Identify which cell holds the provided text, then report its (x, y) central coordinate. 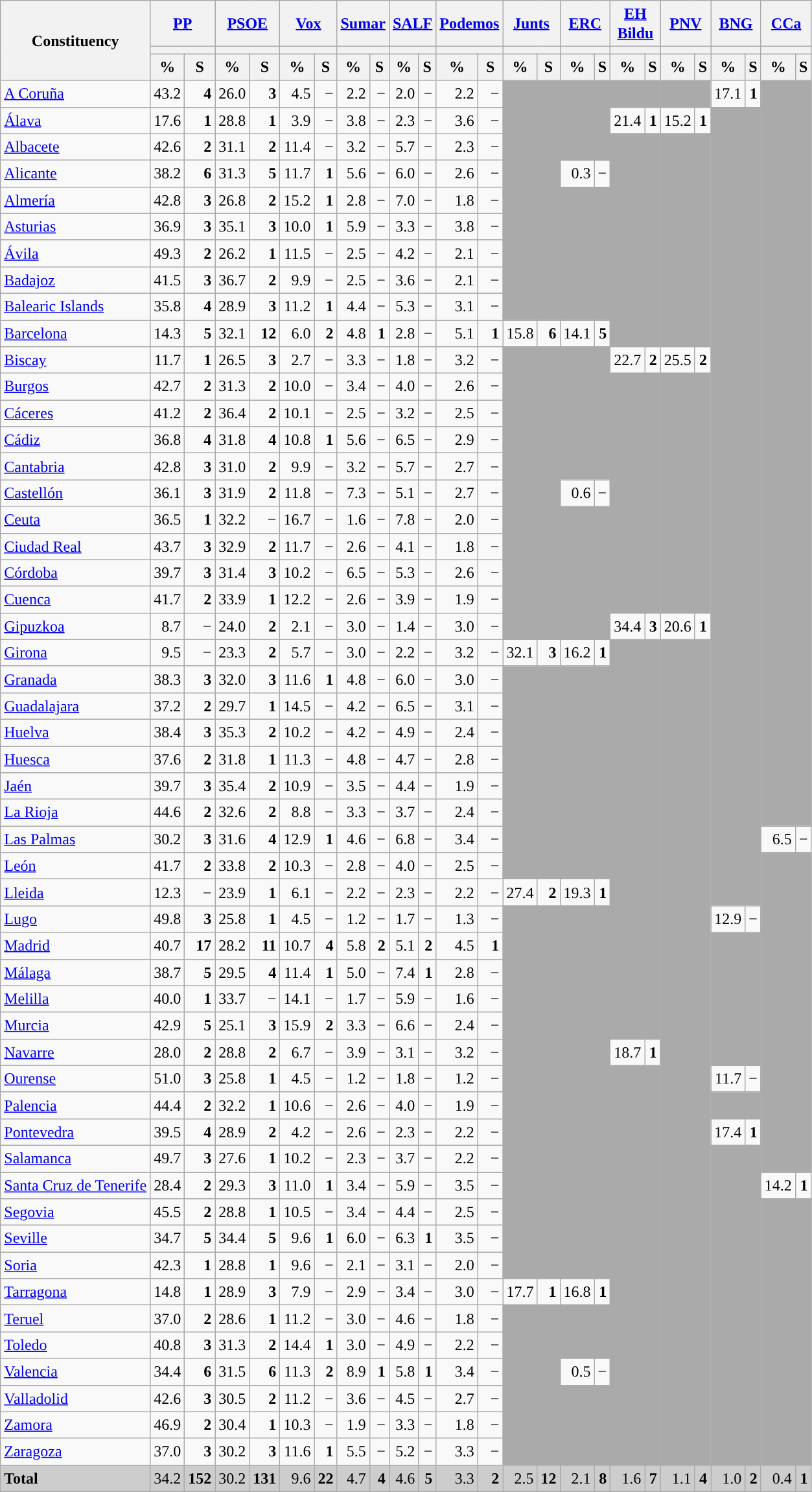
16.2 (577, 652)
Málaga (75, 973)
4.1 (403, 546)
Junts (531, 23)
8.8 (297, 813)
14.4 (297, 1345)
Huesca (75, 759)
7.8 (403, 520)
Teruel (75, 1319)
17.4 (728, 1132)
7.3 (353, 493)
14.8 (167, 1292)
40.7 (167, 945)
Navarre (75, 1052)
Granada (75, 680)
Asturias (75, 227)
Las Palmas (75, 839)
14.2 (778, 1185)
7.9 (297, 1292)
41.2 (167, 414)
11.0 (297, 1185)
Santa Cruz de Tenerife (75, 1185)
Salamanca (75, 1158)
17 (200, 945)
8.9 (353, 1372)
24.0 (232, 626)
20.6 (678, 626)
10.6 (297, 1105)
12.3 (167, 892)
45.5 (167, 1213)
18.7 (627, 1052)
26.8 (232, 200)
8.7 (167, 626)
Córdoba (75, 573)
Zamora (75, 1425)
Podemos (469, 23)
Ceuta (75, 520)
37.6 (167, 759)
16.7 (297, 520)
14.3 (167, 333)
30.5 (232, 1398)
34.7 (167, 1238)
Cuenca (75, 599)
131 (264, 1478)
38.4 (167, 733)
36.5 (167, 520)
0.3 (577, 174)
Vox (308, 23)
42.9 (167, 1026)
0.6 (577, 493)
A Coruña (75, 93)
Balearic Islands (75, 306)
36.7 (232, 280)
Barcelona (75, 333)
35.1 (232, 227)
5.0 (353, 973)
35.8 (167, 306)
Melilla (75, 999)
Ávila (75, 253)
41.5 (167, 280)
7 (653, 1478)
11 (264, 945)
27.4 (520, 892)
28.6 (232, 1319)
5.5 (353, 1451)
Sumar (363, 23)
31.5 (232, 1372)
36.4 (232, 414)
Ciudad Real (75, 546)
25.1 (232, 1026)
Jaén (75, 786)
Huelva (75, 733)
Alicante (75, 174)
Girona (75, 652)
40.0 (167, 999)
10.8 (297, 440)
43.7 (167, 546)
26.2 (232, 253)
Palencia (75, 1105)
Gipuzkoa (75, 626)
Murcia (75, 1026)
36.9 (167, 227)
Zaragoza (75, 1451)
37.2 (167, 705)
9.5 (167, 652)
Cáceres (75, 414)
6.3 (403, 1238)
6.8 (403, 839)
29.3 (232, 1185)
PSOE (248, 23)
29.5 (232, 973)
36.8 (167, 440)
14.5 (297, 705)
152 (200, 1478)
44.4 (167, 1105)
16.8 (577, 1292)
Madrid (75, 945)
49.8 (167, 919)
12.2 (297, 599)
34.2 (167, 1478)
17.6 (167, 121)
51.0 (167, 1079)
28.2 (232, 945)
7.4 (403, 973)
Lugo (75, 919)
10.1 (297, 414)
Total (75, 1478)
EH Bildu (635, 23)
Valencia (75, 1372)
8 (603, 1478)
0.4 (778, 1478)
17.1 (728, 93)
Constituency (75, 40)
PNV (686, 23)
Pontevedra (75, 1132)
22.7 (627, 361)
38.2 (167, 174)
Castellón (75, 493)
46.9 (167, 1425)
Biscay (75, 361)
CCa (786, 23)
49.3 (167, 253)
40.8 (167, 1345)
1.4 (403, 626)
33.8 (232, 866)
5.2 (403, 1451)
PP (183, 23)
15.8 (520, 333)
35.3 (232, 733)
31.1 (232, 147)
Almería (75, 200)
33.7 (232, 999)
10.5 (297, 1213)
25.5 (678, 361)
31.9 (232, 493)
23.3 (232, 652)
31.0 (232, 467)
23.9 (232, 892)
38.3 (167, 680)
Burgos (75, 386)
38.7 (167, 973)
31.6 (232, 839)
32.6 (232, 813)
44.6 (167, 813)
BNG (736, 23)
Lleida (75, 892)
Guadalajara (75, 705)
ERC (585, 23)
SALF (412, 23)
21.4 (627, 121)
1.0 (728, 1478)
30.4 (232, 1425)
Ourense (75, 1079)
26.5 (232, 361)
27.6 (232, 1158)
28.4 (167, 1185)
10.9 (297, 786)
22 (325, 1478)
Tarragona (75, 1292)
29.7 (232, 705)
39.5 (167, 1132)
Toledo (75, 1345)
11.5 (297, 253)
32.0 (232, 680)
1.3 (457, 919)
42.7 (167, 386)
43.2 (167, 93)
6.1 (297, 892)
Cádiz (75, 440)
Segovia (75, 1213)
Valladolid (75, 1398)
León (75, 866)
31.4 (232, 573)
Badajoz (75, 280)
7.0 (403, 200)
6.7 (297, 1052)
Álava (75, 121)
Albacete (75, 147)
36.1 (167, 493)
33.9 (232, 599)
0.5 (577, 1372)
15.9 (297, 1026)
26.0 (232, 93)
Cantabria (75, 467)
6.6 (403, 1026)
32.9 (232, 546)
1.1 (678, 1478)
49.7 (167, 1158)
11.8 (297, 493)
Seville (75, 1238)
10.7 (297, 945)
19.3 (577, 892)
42.3 (167, 1266)
28.0 (167, 1052)
La Rioja (75, 813)
17.7 (520, 1292)
Soria (75, 1266)
35.4 (232, 786)
